Search for the cell housing the specified text and yield its (X, Y) center coordinate. 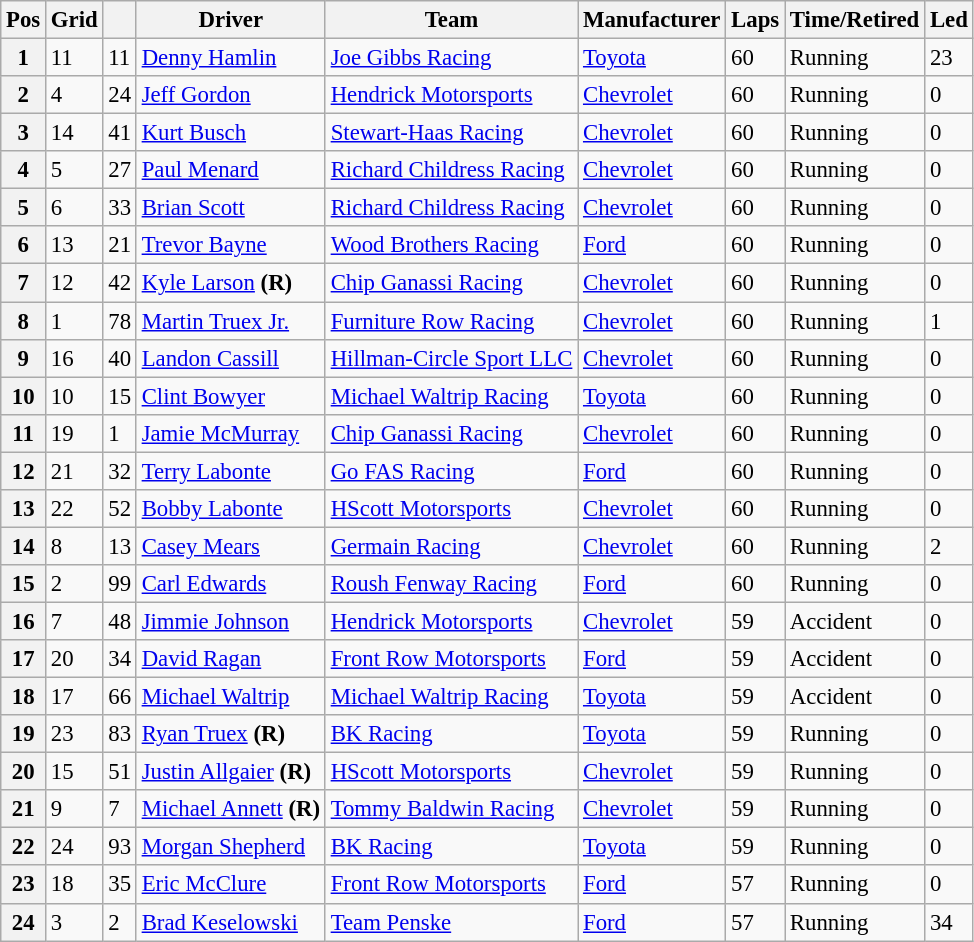
Pos (24, 20)
Grid (74, 20)
Led (950, 20)
Team Penske (451, 922)
Wood Brothers Racing (451, 245)
Landon Cassill (230, 358)
Jamie McMurray (230, 433)
Hillman-Circle Sport LLC (451, 358)
Carl Edwards (230, 584)
Manufacturer (652, 20)
Terry Labonte (230, 471)
35 (120, 885)
Paul Menard (230, 170)
Furniture Row Racing (451, 321)
41 (120, 133)
Justin Allgaier (R) (230, 772)
Clint Bowyer (230, 396)
Casey Mears (230, 546)
Roush Fenway Racing (451, 584)
99 (120, 584)
Kyle Larson (R) (230, 283)
Time/Retired (854, 20)
Driver (230, 20)
Michael Annett (R) (230, 809)
Stewart-Haas Racing (451, 133)
Laps (756, 20)
Bobby Labonte (230, 509)
David Ragan (230, 659)
83 (120, 734)
78 (120, 321)
Denny Hamlin (230, 58)
Morgan Shepherd (230, 847)
Tommy Baldwin Racing (451, 809)
52 (120, 509)
Go FAS Racing (451, 471)
93 (120, 847)
Trevor Bayne (230, 245)
42 (120, 283)
51 (120, 772)
Jimmie Johnson (230, 621)
Brian Scott (230, 208)
Team (451, 20)
Jeff Gordon (230, 95)
33 (120, 208)
Germain Racing (451, 546)
48 (120, 621)
Brad Keselowski (230, 922)
Joe Gibbs Racing (451, 58)
Ryan Truex (R) (230, 734)
Martin Truex Jr. (230, 321)
Kurt Busch (230, 133)
32 (120, 471)
Eric McClure (230, 885)
40 (120, 358)
66 (120, 697)
27 (120, 170)
Michael Waltrip (230, 697)
